Scan for the cell matching the given text and deliver its (x, y) coordinate at center. 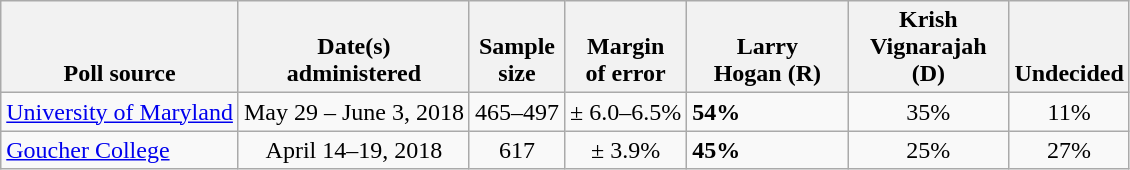
35% (928, 112)
27% (1069, 150)
± 3.9% (626, 150)
± 6.0–6.5% (626, 112)
Goucher College (120, 150)
April 14–19, 2018 (354, 150)
LarryHogan (R) (768, 47)
617 (516, 150)
11% (1069, 112)
Date(s)administered (354, 47)
45% (768, 150)
Marginof error (626, 47)
KrishVignarajah (D) (928, 47)
Poll source (120, 47)
Samplesize (516, 47)
465–497 (516, 112)
University of Maryland (120, 112)
54% (768, 112)
25% (928, 150)
Undecided (1069, 47)
May 29 – June 3, 2018 (354, 112)
